Locate the cell with the specified text and output its [X, Y] center coordinate. 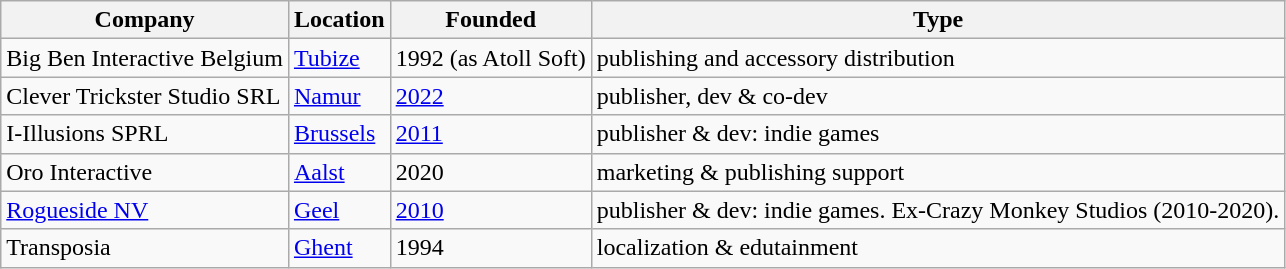
Founded [490, 20]
I-Illusions SPRL [145, 134]
Geel [339, 210]
marketing & publishing support [938, 172]
Aalst [339, 172]
publisher & dev: indie games. Ex-Crazy Monkey Studios (2010-2020). [938, 210]
1992 (as Atoll Soft) [490, 58]
Clever Trickster Studio SRL [145, 96]
publisher & dev: indie games [938, 134]
Location [339, 20]
Brussels [339, 134]
2011 [490, 134]
localization & edutainment [938, 248]
Namur [339, 96]
2022 [490, 96]
Type [938, 20]
Transposia [145, 248]
publisher, dev & co-dev [938, 96]
Tubize [339, 58]
2020 [490, 172]
Ghent [339, 248]
Rogueside NV [145, 210]
Company [145, 20]
1994 [490, 248]
publishing and accessory distribution [938, 58]
Oro Interactive [145, 172]
2010 [490, 210]
Big Ben Interactive Belgium [145, 58]
